Determine the [X, Y] coordinate at the center of the cell enclosing the given text.  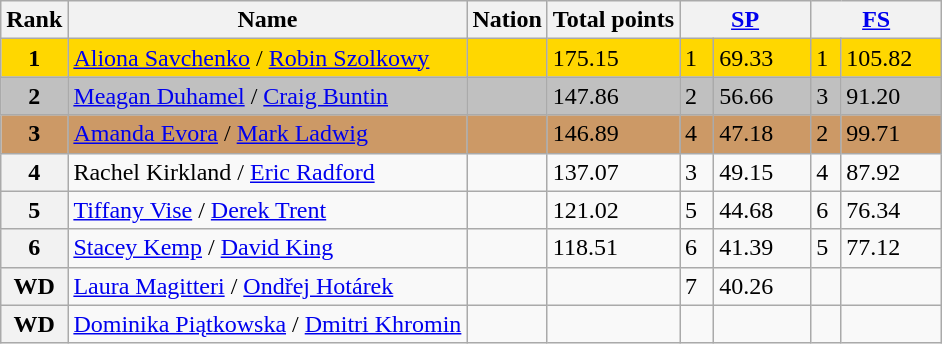
99.71 [892, 134]
175.15 [613, 58]
Total points [613, 20]
Aliona Savchenko / Robin Szolkowy [268, 58]
69.33 [762, 58]
91.20 [892, 96]
FS [876, 20]
Rachel Kirkland / Eric Radford [268, 172]
SP [746, 20]
Tiffany Vise / Derek Trent [268, 210]
Amanda Evora / Mark Ladwig [268, 134]
76.34 [892, 210]
7 [697, 286]
41.39 [762, 248]
40.26 [762, 286]
Rank [34, 20]
105.82 [892, 58]
147.86 [613, 96]
44.68 [762, 210]
118.51 [613, 248]
Stacey Kemp / David King [268, 248]
49.15 [762, 172]
56.66 [762, 96]
77.12 [892, 248]
47.18 [762, 134]
Name [268, 20]
137.07 [613, 172]
Dominika Piątkowska / Dmitri Khromin [268, 324]
87.92 [892, 172]
Laura Magitteri / Ondřej Hotárek [268, 286]
146.89 [613, 134]
Meagan Duhamel / Craig Buntin [268, 96]
121.02 [613, 210]
Nation [507, 20]
